Return (X, Y) of the center of cell containing provided text 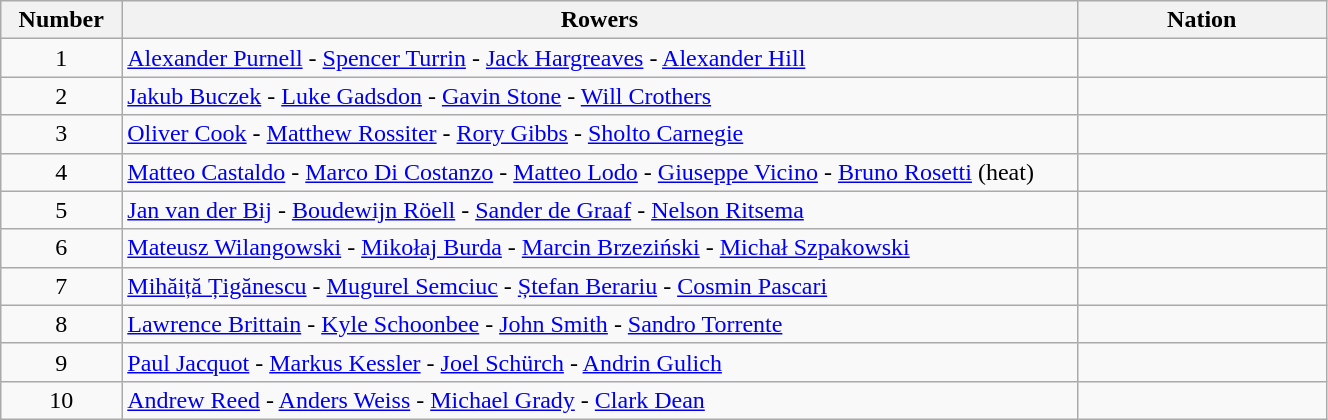
3 (62, 134)
Lawrence Brittain - Kyle Schoonbee - John Smith - Sandro Torrente (600, 324)
Andrew Reed - Anders Weiss - Michael Grady - Clark Dean (600, 400)
Alexander Purnell - Spencer Turrin - Jack Hargreaves - Alexander Hill (600, 58)
Jan van der Bij - Boudewijn Röell - Sander de Graaf - Nelson Ritsema (600, 210)
Matteo Castaldo - Marco Di Costanzo - Matteo Lodo - Giuseppe Vicino - Bruno Rosetti (heat) (600, 172)
6 (62, 248)
Nation (1202, 20)
Oliver Cook - Matthew Rossiter - Rory Gibbs - Sholto Carnegie (600, 134)
9 (62, 362)
Jakub Buczek - Luke Gadsdon - Gavin Stone - Will Crothers (600, 96)
10 (62, 400)
Paul Jacquot - Markus Kessler - Joel Schürch - Andrin Gulich (600, 362)
Number (62, 20)
8 (62, 324)
7 (62, 286)
2 (62, 96)
Rowers (600, 20)
Mateusz Wilangowski - Mikołaj Burda - Marcin Brzeziński - Michał Szpakowski (600, 248)
Mihăiță Țigănescu - Mugurel Semciuc - Ștefan Berariu - Cosmin Pascari (600, 286)
5 (62, 210)
1 (62, 58)
4 (62, 172)
